Scan for the cell matching the given text and deliver its [X, Y] coordinate at center. 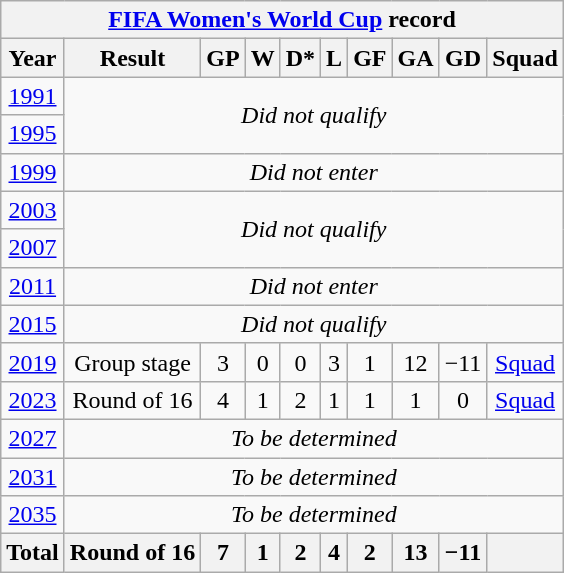
GD [463, 58]
GA [416, 58]
1995 [33, 134]
2031 [33, 477]
GF [370, 58]
2011 [33, 286]
7 [223, 553]
Group stage [132, 362]
2035 [33, 515]
2019 [33, 362]
L [334, 58]
GP [223, 58]
FIFA Women's World Cup record [282, 20]
D* [300, 58]
Year [33, 58]
2027 [33, 438]
1991 [33, 96]
W [262, 58]
Total [33, 553]
2023 [33, 400]
13 [416, 553]
2003 [33, 210]
Result [132, 58]
12 [416, 362]
2015 [33, 324]
2007 [33, 248]
1999 [33, 172]
